From the cell containing the given text, extract its center point as (X, Y) coordinate. 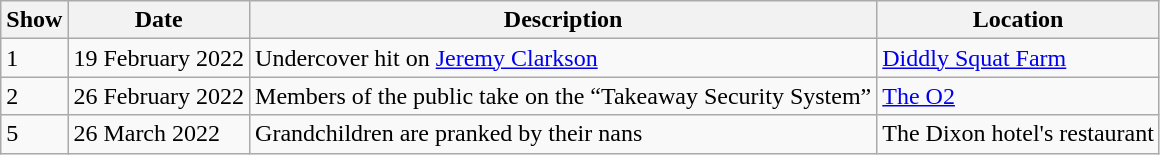
Location (1018, 20)
The Dixon hotel's restaurant (1018, 134)
Undercover hit on Jeremy Clarkson (564, 58)
2 (34, 96)
Description (564, 20)
Diddly Squat Farm (1018, 58)
The O2 (1018, 96)
26 February 2022 (159, 96)
Date (159, 20)
Show (34, 20)
Members of the public take on the “Takeaway Security System” (564, 96)
26 March 2022 (159, 134)
5 (34, 134)
19 February 2022 (159, 58)
Grandchildren are pranked by their nans (564, 134)
1 (34, 58)
